Capture the cell that displays the provided text and extract its [x, y] central coordinate. 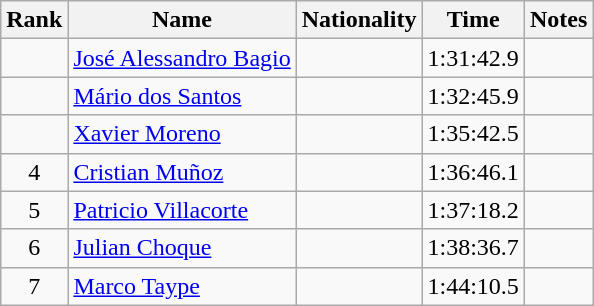
5 [34, 210]
Rank [34, 20]
1:36:46.1 [473, 172]
6 [34, 248]
Cristian Muñoz [182, 172]
4 [34, 172]
Mário dos Santos [182, 96]
Marco Taype [182, 286]
Julian Choque [182, 248]
1:37:18.2 [473, 210]
1:31:42.9 [473, 58]
1:32:45.9 [473, 96]
7 [34, 286]
Notes [558, 20]
José Alessandro Bagio [182, 58]
Name [182, 20]
Patricio Villacorte [182, 210]
1:35:42.5 [473, 134]
Xavier Moreno [182, 134]
Time [473, 20]
1:44:10.5 [473, 286]
1:38:36.7 [473, 248]
Nationality [359, 20]
